Locate the cell with the specified text and output its (x, y) center coordinate. 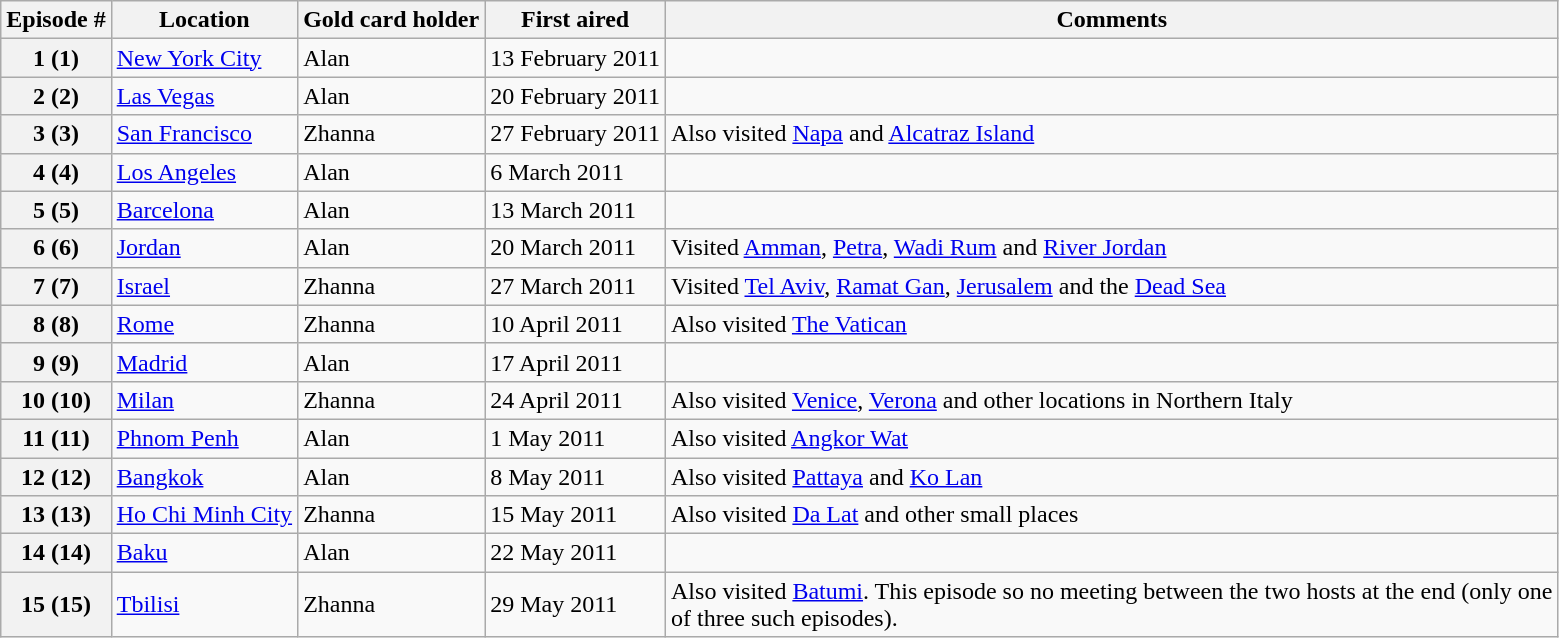
6 March 2011 (576, 172)
Ho Chi Minh City (204, 515)
12 (12) (56, 477)
4 (4) (56, 172)
27 March 2011 (576, 286)
Also visited Angkor Wat (1112, 438)
Gold card holder (392, 20)
Visited Amman, Petra, Wadi Rum and River Jordan (1112, 248)
15 May 2011 (576, 515)
10 (10) (56, 400)
Israel (204, 286)
Also visited Batumi. This episode so no meeting between the two hosts at the end (only oneof three such episodes). (1112, 604)
Also visited Napa and Alcatraz Island (1112, 134)
Las Vegas (204, 96)
8 (8) (56, 324)
New York City (204, 58)
San Francisco (204, 134)
Los Angeles (204, 172)
11 (11) (56, 438)
Episode # (56, 20)
Tbilisi (204, 604)
24 April 2011 (576, 400)
Phnom Penh (204, 438)
Location (204, 20)
13 (13) (56, 515)
29 May 2011 (576, 604)
13 March 2011 (576, 210)
Milan (204, 400)
10 April 2011 (576, 324)
Madrid (204, 362)
3 (3) (56, 134)
9 (9) (56, 362)
8 May 2011 (576, 477)
Also visited Da Lat and other small places (1112, 515)
Also visited Pattaya and Ko Lan (1112, 477)
Visited Tel Aviv, Ramat Gan, Jerusalem and the Dead Sea (1112, 286)
Barcelona (204, 210)
6 (6) (56, 248)
Also visited Venice, Verona and other locations in Northern Italy (1112, 400)
5 (5) (56, 210)
7 (7) (56, 286)
Comments (1112, 20)
Baku (204, 553)
17 April 2011 (576, 362)
Also visited The Vatican (1112, 324)
22 May 2011 (576, 553)
20 February 2011 (576, 96)
2 (2) (56, 96)
Rome (204, 324)
14 (14) (56, 553)
Bangkok (204, 477)
27 February 2011 (576, 134)
20 March 2011 (576, 248)
First aired (576, 20)
1 May 2011 (576, 438)
Jordan (204, 248)
1 (1) (56, 58)
13 February 2011 (576, 58)
15 (15) (56, 604)
